Search for the cell housing the specified text and yield its [x, y] center coordinate. 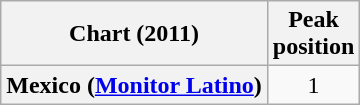
Peakposition [313, 34]
1 [313, 85]
Mexico (Monitor Latino) [134, 85]
Chart (2011) [134, 34]
